Return (X, Y) of the center of cell containing provided text 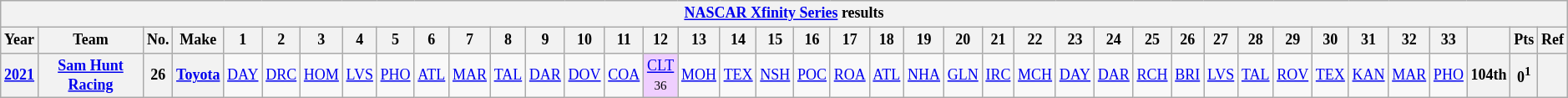
POC (812, 75)
RCH (1152, 75)
18 (887, 40)
28 (1256, 40)
MOH (700, 75)
16 (812, 40)
2021 (20, 75)
2 (281, 40)
32 (1409, 40)
21 (999, 40)
No. (159, 40)
9 (546, 40)
Pts (1525, 40)
20 (963, 40)
19 (924, 40)
COA (625, 75)
Year (20, 40)
MCH (1035, 75)
GLN (963, 75)
Ref (1553, 40)
27 (1221, 40)
ROA (850, 75)
6 (432, 40)
NASCAR Xfinity Series results (784, 13)
4 (359, 40)
25 (1152, 40)
Sam Hunt Racing (90, 75)
CLT36 (661, 75)
01 (1525, 75)
23 (1075, 40)
11 (625, 40)
17 (850, 40)
104th (1489, 75)
12 (661, 40)
8 (508, 40)
Make (199, 40)
7 (470, 40)
IRC (999, 75)
3 (322, 40)
BRI (1187, 75)
NHA (924, 75)
1 (243, 40)
13 (700, 40)
HOM (322, 75)
5 (396, 40)
Toyota (199, 75)
14 (738, 40)
DRC (281, 75)
24 (1114, 40)
29 (1292, 40)
DOV (584, 75)
ROV (1292, 75)
15 (775, 40)
10 (584, 40)
30 (1331, 40)
Team (90, 40)
KAN (1368, 75)
NSH (775, 75)
22 (1035, 40)
31 (1368, 40)
33 (1449, 40)
